Scan for the cell matching the given text and deliver its (X, Y) coordinate at center. 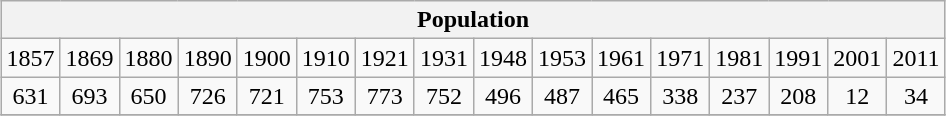
487 (562, 96)
721 (266, 96)
1910 (326, 58)
1991 (798, 58)
12 (858, 96)
Population (473, 20)
2011 (916, 58)
693 (90, 96)
1869 (90, 58)
752 (444, 96)
1948 (502, 58)
650 (148, 96)
34 (916, 96)
726 (208, 96)
2001 (858, 58)
1890 (208, 58)
1880 (148, 58)
496 (502, 96)
1971 (680, 58)
1900 (266, 58)
753 (326, 96)
1953 (562, 58)
773 (384, 96)
1961 (622, 58)
1981 (740, 58)
237 (740, 96)
338 (680, 96)
1931 (444, 58)
631 (30, 96)
208 (798, 96)
1921 (384, 58)
1857 (30, 58)
465 (622, 96)
